Determine the [x, y] coordinate at the center of the cell enclosing the given text.  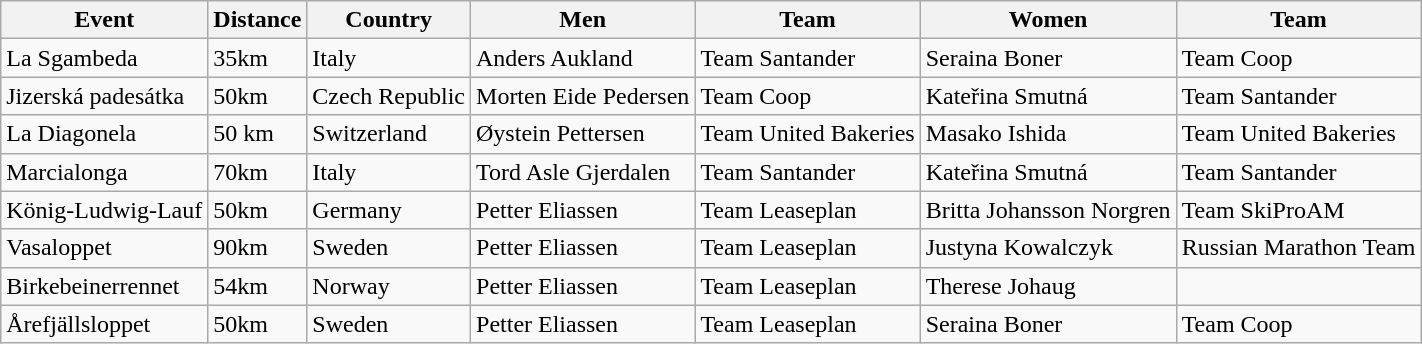
Women [1048, 20]
90km [258, 248]
Jizerská padesátka [104, 96]
Birkebeinerrennet [104, 286]
35km [258, 58]
Norway [389, 286]
Anders Aukland [583, 58]
König-Ludwig-Lauf [104, 210]
Marcialonga [104, 172]
Masako Ishida [1048, 134]
Switzerland [389, 134]
La Diagonela [104, 134]
Morten Eide Pedersen [583, 96]
Germany [389, 210]
Team SkiProAM [1298, 210]
Årefjällsloppet [104, 324]
Britta Johansson Norgren [1048, 210]
La Sgambeda [104, 58]
70km [258, 172]
Men [583, 20]
Russian Marathon Team [1298, 248]
Vasaloppet [104, 248]
Tord Asle Gjerdalen [583, 172]
Therese Johaug [1048, 286]
Distance [258, 20]
Country [389, 20]
Øystein Pettersen [583, 134]
50 km [258, 134]
54km [258, 286]
Event [104, 20]
Czech Republic [389, 96]
Justyna Kowalczyk [1048, 248]
